Locate the cell with the specified text and output its [x, y] center coordinate. 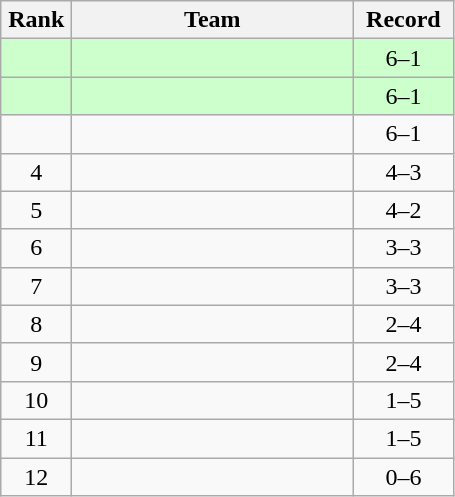
7 [36, 286]
0–6 [404, 477]
10 [36, 400]
Rank [36, 20]
9 [36, 362]
8 [36, 324]
Team [212, 20]
6 [36, 248]
4 [36, 172]
Record [404, 20]
4–3 [404, 172]
12 [36, 477]
4–2 [404, 210]
5 [36, 210]
11 [36, 438]
